Return the [X, Y] coordinate for the center point of the cell that contains the specified text.  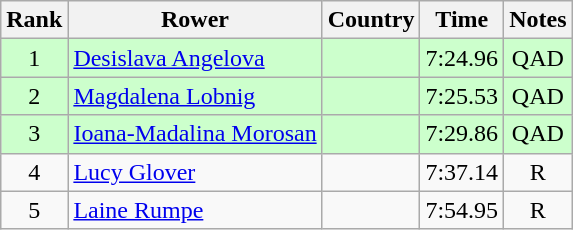
3 [34, 134]
4 [34, 172]
Desislava Angelova [195, 58]
1 [34, 58]
7:24.96 [462, 58]
Magdalena Lobnig [195, 96]
Country [371, 20]
Lucy Glover [195, 172]
Laine Rumpe [195, 210]
Time [462, 20]
7:37.14 [462, 172]
Ioana-Madalina Morosan [195, 134]
7:29.86 [462, 134]
5 [34, 210]
2 [34, 96]
7:25.53 [462, 96]
Rank [34, 20]
Notes [538, 20]
Rower [195, 20]
7:54.95 [462, 210]
